From the cell containing the given text, extract its center point as (X, Y) coordinate. 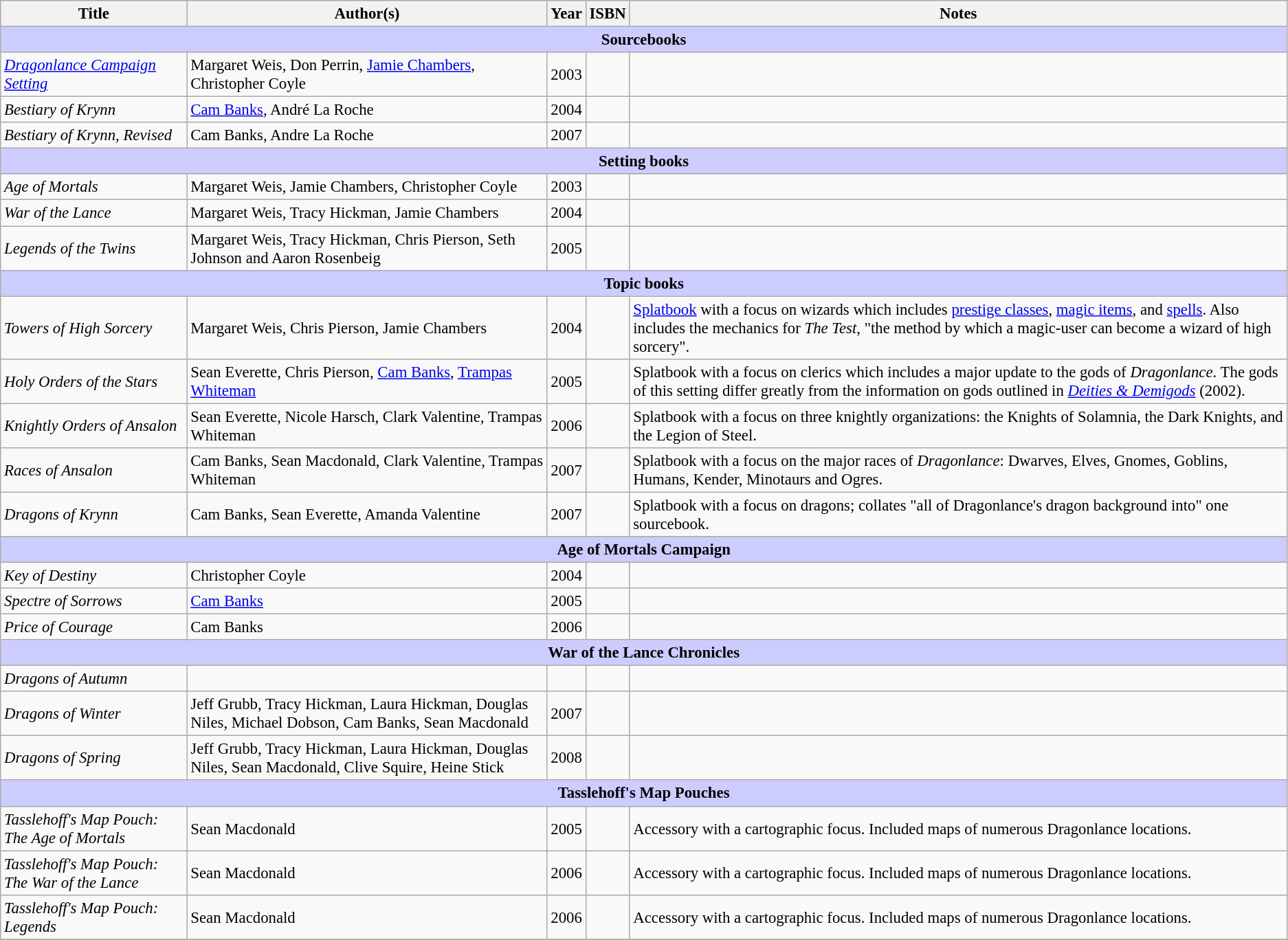
Sean Everette, Nicole Harsch, Clark Valentine, Trampas Whiteman (367, 426)
Dragons of Autumn (93, 679)
War of the Lance Chronicles (644, 653)
Bestiary of Krynn, Revised (93, 135)
Margaret Weis, Chris Pierson, Jamie Chambers (367, 328)
Key of Destiny (93, 575)
Title (93, 14)
Splatbook with a focus on three knightly organizations: the Knights of Solamnia, the Dark Knights, and the Legion of Steel. (958, 426)
Margaret Weis, Tracy Hickman, Jamie Chambers (367, 213)
ISBN (608, 14)
Dragons of Krynn (93, 514)
Notes (958, 14)
Author(s) (367, 14)
Price of Courage (93, 627)
Splatbook with a focus on the major races of Dragonlance: Dwarves, Elves, Gnomes, Goblins, Humans, Kender, Minotaurs and Ogres. (958, 470)
Setting books (644, 161)
Age of Mortals (93, 188)
Sean Everette, Chris Pierson, Cam Banks, Trampas Whiteman (367, 381)
Sourcebooks (644, 40)
2008 (566, 759)
Tasslehoff's Map Pouch: The War of the Lance (93, 873)
Jeff Grubb, Tracy Hickman, Laura Hickman, Douglas Niles, Sean Macdonald, Clive Squire, Heine Stick (367, 759)
Age of Mortals Campaign (644, 550)
Tasslehoff's Map Pouch: The Age of Mortals (93, 829)
Year (566, 14)
Splatbook with a focus on dragons; collates "all of Dragonlance's dragon background into" one sourcebook. (958, 514)
Jeff Grubb, Tracy Hickman, Laura Hickman, Douglas Niles, Michael Dobson, Cam Banks, Sean Macdonald (367, 713)
Holy Orders of the Stars (93, 381)
Margaret Weis, Don Perrin, Jamie Chambers, Christopher Coyle (367, 74)
Topic books (644, 283)
Margaret Weis, Jamie Chambers, Christopher Coyle (367, 188)
Tasslehoff's Map Pouch: Legends (93, 917)
Cam Banks, Andre La Roche (367, 135)
Dragonlance Campaign Setting (93, 74)
Cam Banks, André La Roche (367, 110)
Tasslehoff's Map Pouches (644, 794)
Spectre of Sorrows (93, 601)
Legends of the Twins (93, 249)
Knightly Orders of Ansalon (93, 426)
Christopher Coyle (367, 575)
Races of Ansalon (93, 470)
War of the Lance (93, 213)
Dragons of Spring (93, 759)
Towers of High Sorcery (93, 328)
Bestiary of Krynn (93, 110)
Margaret Weis, Tracy Hickman, Chris Pierson, Seth Johnson and Aaron Rosenbeig (367, 249)
Cam Banks, Sean Everette, Amanda Valentine (367, 514)
Cam Banks, Sean Macdonald, Clark Valentine, Trampas Whiteman (367, 470)
Dragons of Winter (93, 713)
